Identify which cell holds the provided text, then report its (X, Y) central coordinate. 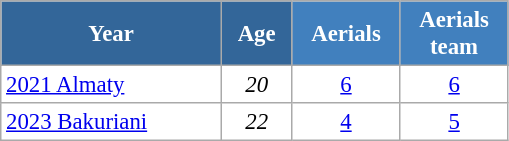
5 (454, 122)
Aerials team (454, 34)
20 (256, 85)
2023 Bakuriani (112, 122)
Aerials (346, 34)
2021 Almaty (112, 85)
Age (256, 34)
4 (346, 122)
22 (256, 122)
Year (112, 34)
